Return (X, Y) of the center of cell containing provided text 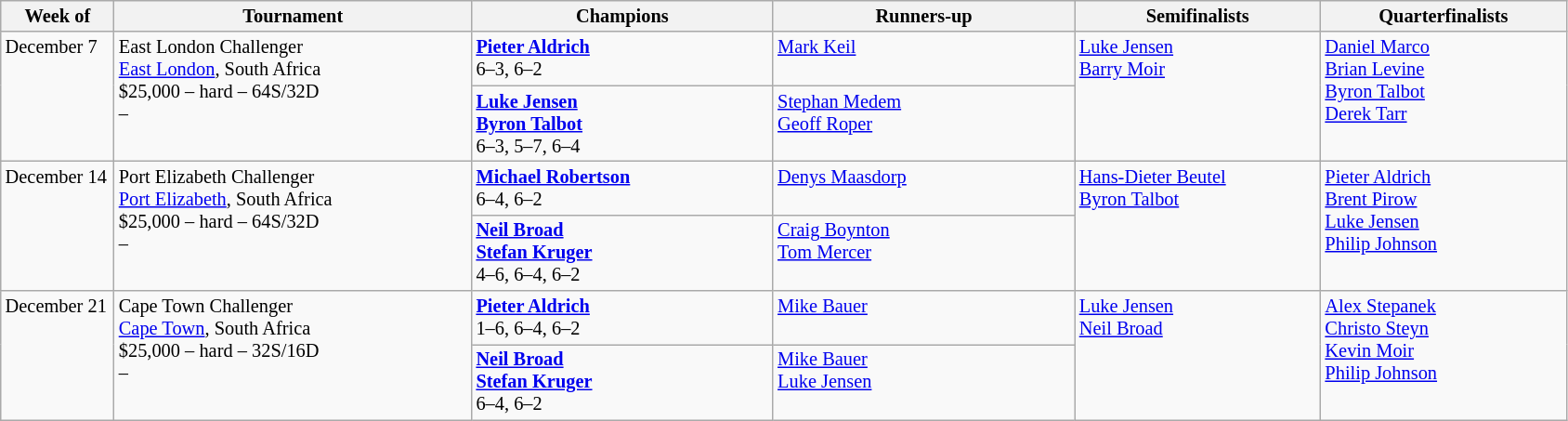
Neil Broad Stefan Kruger6–4, 6–2 (622, 382)
Hans-Dieter Beutel Byron Talbot (1198, 225)
Cape Town Challenger Cape Town, South Africa$25,000 – hard – 32S/16D – (294, 355)
Semifinalists (1198, 16)
Craig Boynton Tom Mercer (923, 253)
Pieter Aldrich 1–6, 6–4, 6–2 (622, 318)
Alex Stepanek Christo Steyn Kevin Moir Philip Johnson (1444, 355)
Mike Bauer (923, 318)
Week of (58, 16)
Denys Maasdorp (923, 188)
Daniel Marco Brian Levine Byron Talbot Derek Tarr (1444, 97)
Quarterfinalists (1444, 16)
Luke Jensen Barry Moir (1198, 97)
Luke Jensen Byron Talbot6–3, 5–7, 6–4 (622, 124)
December 21 (58, 355)
Mark Keil (923, 59)
Port Elizabeth Challenger Port Elizabeth, South Africa$25,000 – hard – 64S/32D – (294, 225)
Champions (622, 16)
Mike Bauer Luke Jensen (923, 382)
Neil Broad Stefan Kruger4–6, 6–4, 6–2 (622, 253)
East London Challenger East London, South Africa$25,000 – hard – 64S/32D – (294, 97)
Tournament (294, 16)
Stephan Medem Geoff Roper (923, 124)
Runners-up (923, 16)
Luke Jensen Neil Broad (1198, 355)
Michael Robertson 6–4, 6–2 (622, 188)
December 14 (58, 225)
December 7 (58, 97)
Pieter Aldrich 6–3, 6–2 (622, 59)
Pieter Aldrich Brent Pirow Luke Jensen Philip Johnson (1444, 225)
